Find where the given text appears and provide that cell's center as (x, y) coordinate. 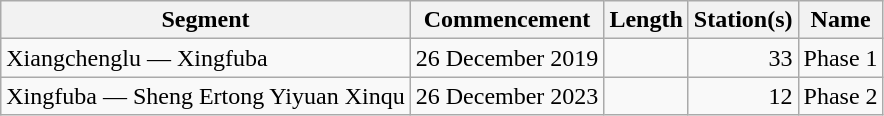
Name (840, 20)
Xiangchenglu — Xingfuba (206, 58)
33 (743, 58)
12 (743, 96)
Commencement (507, 20)
Station(s) (743, 20)
Length (646, 20)
Phase 2 (840, 96)
Phase 1 (840, 58)
Segment (206, 20)
26 December 2023 (507, 96)
Xingfuba — Sheng Ertong Yiyuan Xinqu (206, 96)
26 December 2019 (507, 58)
